Locate the cell with the specified text and output its (X, Y) center coordinate. 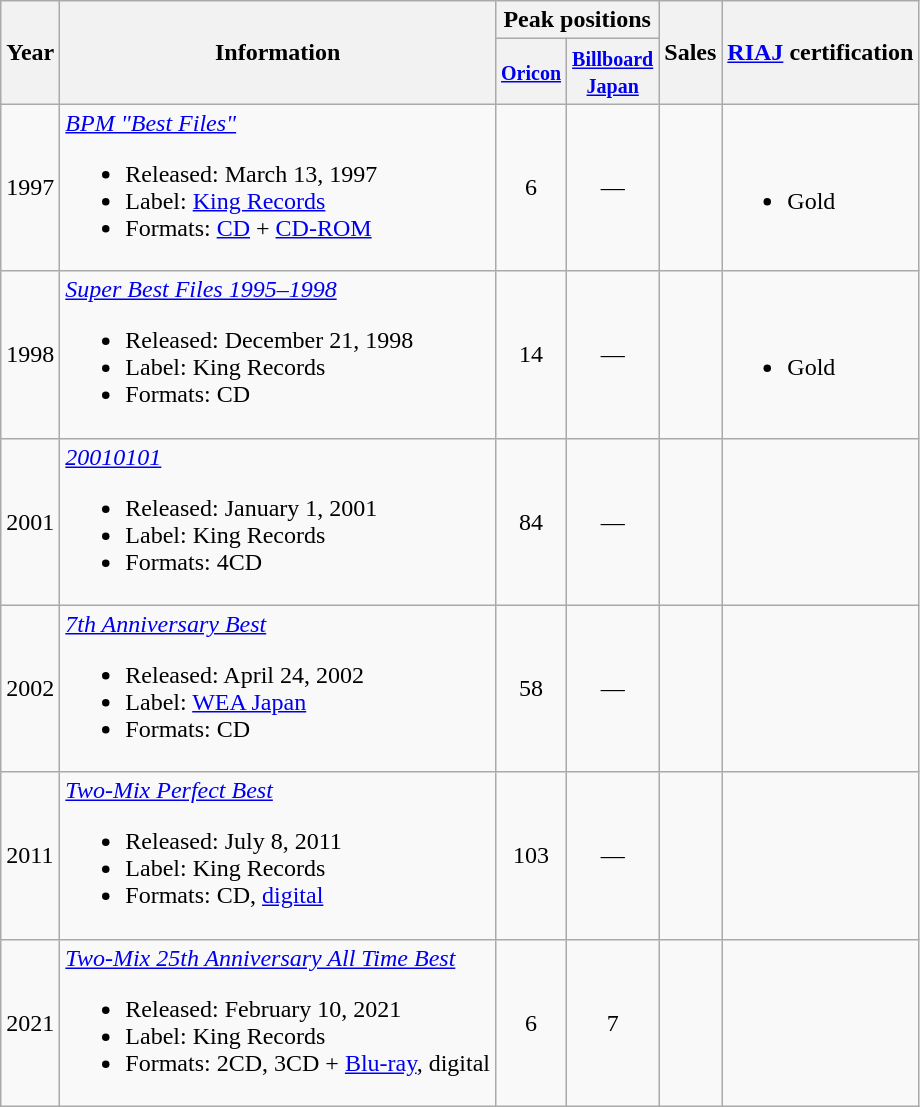
Oricon (532, 72)
2002 (30, 688)
7 (613, 1022)
BillboardJapan (613, 72)
Peak positions (578, 20)
1998 (30, 354)
RIAJ certification (820, 52)
Two-Mix Perfect BestReleased: July 8, 2011Label: King RecordsFormats: CD, digital (278, 856)
84 (532, 522)
103 (532, 856)
14 (532, 354)
7th Anniversary BestReleased: April 24, 2002Label: WEA JapanFormats: CD (278, 688)
Two-Mix 25th Anniversary All Time BestReleased: February 10, 2021Label: King RecordsFormats: 2CD, 3CD + Blu-ray, digital (278, 1022)
2021 (30, 1022)
1997 (30, 188)
58 (532, 688)
Year (30, 52)
2011 (30, 856)
2001 (30, 522)
BPM "Best Files"Released: March 13, 1997Label: King RecordsFormats: CD + CD-ROM (278, 188)
20010101Released: January 1, 2001Label: King RecordsFormats: 4CD (278, 522)
Super Best Files 1995–1998Released: December 21, 1998Label: King RecordsFormats: CD (278, 354)
Information (278, 52)
Sales (690, 52)
